Determine the (X, Y) coordinate at the center of the cell enclosing the given text.  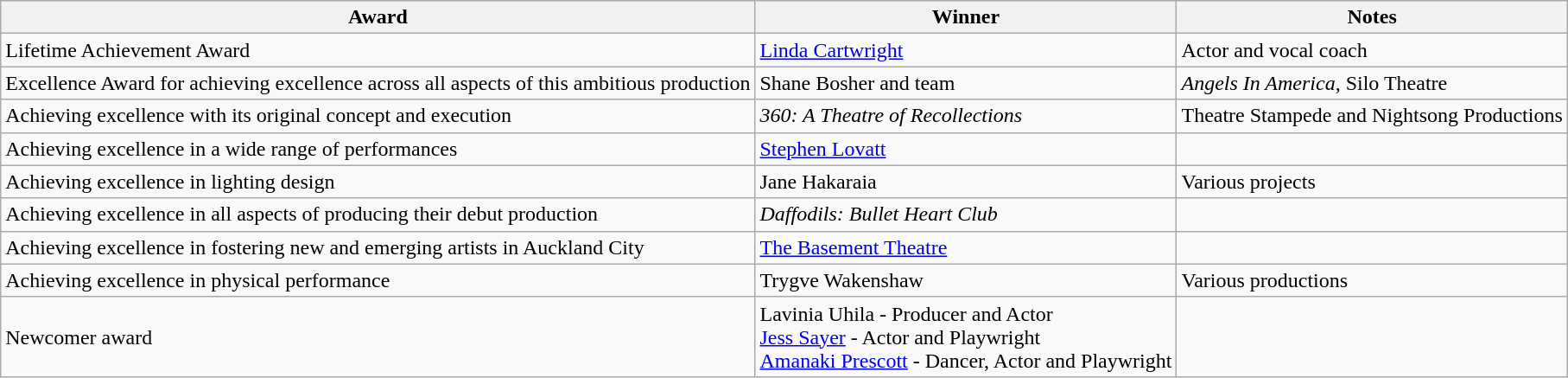
Trygve Wakenshaw (966, 280)
Achieving excellence in lighting design (378, 182)
Notes (1372, 17)
Actor and vocal coach (1372, 50)
Theatre Stampede and Nightsong Productions (1372, 116)
Lifetime Achievement Award (378, 50)
Achieving excellence in physical performance (378, 280)
Winner (966, 17)
The Basement Theatre (966, 247)
Excellence Award for achieving excellence across all aspects of this ambitious production (378, 83)
Jane Hakaraia (966, 182)
Stephen Lovatt (966, 149)
Linda Cartwright (966, 50)
Angels In America, Silo Theatre (1372, 83)
Newcomer award (378, 336)
Achieving excellence with its original concept and execution (378, 116)
Various projects (1372, 182)
Various productions (1372, 280)
Lavinia Uhila - Producer and ActorJess Sayer - Actor and PlaywrightAmanaki Prescott - Dancer, Actor and Playwright (966, 336)
Achieving excellence in all aspects of producing their debut production (378, 215)
Shane Bosher and team (966, 83)
360: A Theatre of Recollections (966, 116)
Award (378, 17)
Daffodils: Bullet Heart Club (966, 215)
Achieving excellence in fostering new and emerging artists in Auckland City (378, 247)
Achieving excellence in a wide range of performances (378, 149)
